From the cell containing the given text, extract its center point as (x, y) coordinate. 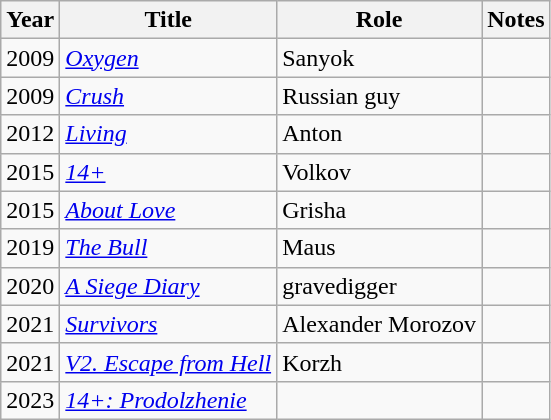
Korzh (380, 362)
V2. Escape from Hell (168, 362)
Oxygen (168, 58)
Volkov (380, 172)
Alexander Morozov (380, 324)
Maus (380, 248)
About Love (168, 210)
gravedigger (380, 286)
2020 (30, 286)
2012 (30, 134)
Title (168, 20)
Notes (516, 20)
Living (168, 134)
14+: Prodolzhenie (168, 400)
Sanyok (380, 58)
Role (380, 20)
A Siege Diary (168, 286)
Survivors (168, 324)
Russian guy (380, 96)
Anton (380, 134)
Grisha (380, 210)
14+ (168, 172)
2019 (30, 248)
2023 (30, 400)
Year (30, 20)
The Bull (168, 248)
Crush (168, 96)
